Find where the given text appears and provide that cell's center as [X, Y] coordinate. 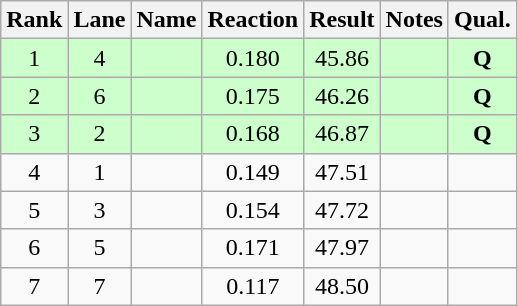
Result [342, 20]
Lane [100, 20]
45.86 [342, 58]
48.50 [342, 286]
0.117 [253, 286]
0.175 [253, 96]
Rank [34, 20]
Notes [414, 20]
Name [166, 20]
0.149 [253, 172]
46.26 [342, 96]
47.72 [342, 210]
0.180 [253, 58]
Qual. [482, 20]
46.87 [342, 134]
47.51 [342, 172]
47.97 [342, 248]
Reaction [253, 20]
0.168 [253, 134]
0.171 [253, 248]
0.154 [253, 210]
